Extract the (x, y) coordinate from the center of the cell holding the provided text.  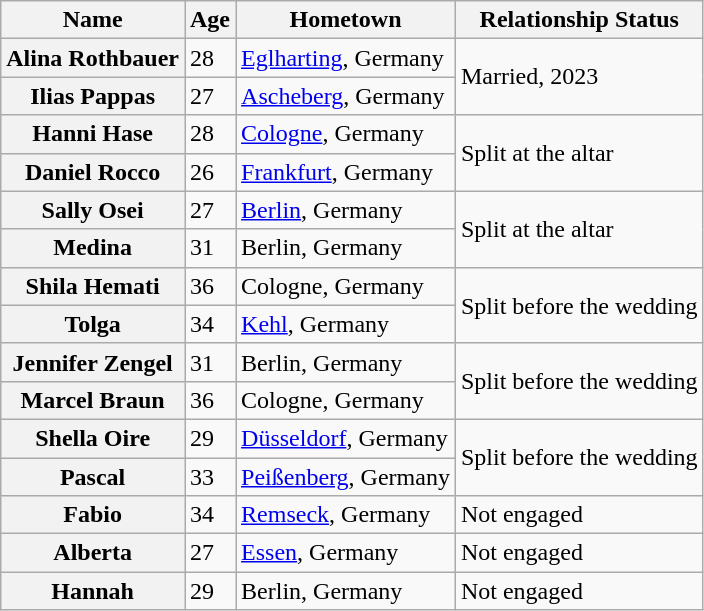
Alina Rothbauer (93, 58)
Pascal (93, 477)
Essen, Germany (346, 553)
Alberta (93, 553)
Shila Hemati (93, 286)
Age (210, 20)
Düsseldorf, Germany (346, 438)
Hannah (93, 591)
Married, 2023 (579, 77)
Remseck, Germany (346, 515)
Ilias Pappas (93, 96)
Relationship Status (579, 20)
Eglharting, Germany (346, 58)
Hanni Hase (93, 134)
Sally Osei (93, 210)
Name (93, 20)
Medina (93, 248)
Frankfurt, Germany (346, 172)
26 (210, 172)
Ascheberg, Germany (346, 96)
Peißenberg, Germany (346, 477)
33 (210, 477)
Kehl, Germany (346, 324)
Daniel Rocco (93, 172)
Shella Oire (93, 438)
Marcel Braun (93, 400)
Jennifer Zengel (93, 362)
Hometown (346, 20)
Fabio (93, 515)
Tolga (93, 324)
